Return (x, y) of the center of cell containing provided text 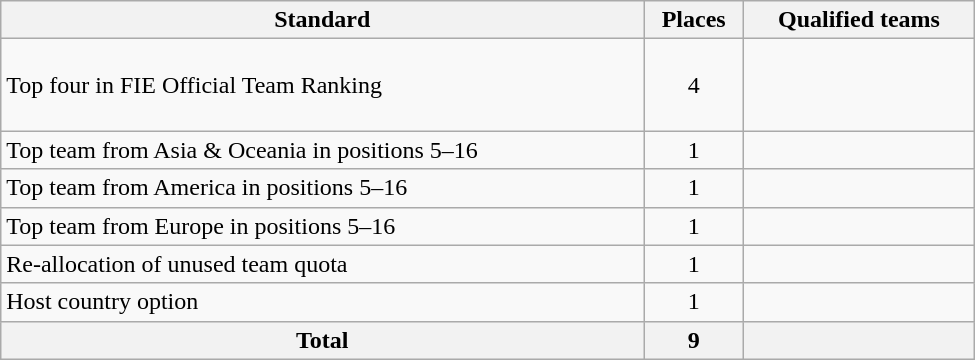
9 (694, 340)
Standard (322, 20)
Places (694, 20)
Total (322, 340)
Top team from America in positions 5–16 (322, 188)
Qualified teams (860, 20)
Re-allocation of unused team quota (322, 264)
Top team from Europe in positions 5–16 (322, 226)
Top team from Asia & Oceania in positions 5–16 (322, 150)
Host country option (322, 302)
Top four in FIE Official Team Ranking (322, 85)
4 (694, 85)
